Provide the (x, y) coordinate of the cell's center where the given text is located.  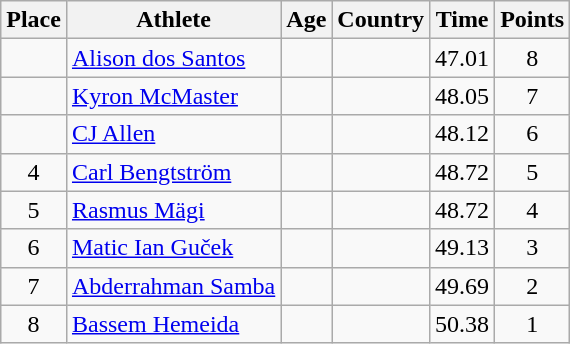
Carl Bengtström (173, 172)
Alison dos Santos (173, 58)
Points (532, 20)
Rasmus Mägi (173, 210)
49.13 (462, 248)
50.38 (462, 324)
Abderrahman Samba (173, 286)
Athlete (173, 20)
Time (462, 20)
47.01 (462, 58)
2 (532, 286)
48.12 (462, 134)
Place (34, 20)
Matic Ian Guček (173, 248)
Bassem Hemeida (173, 324)
Age (306, 20)
49.69 (462, 286)
Kyron McMaster (173, 96)
CJ Allen (173, 134)
Country (381, 20)
48.05 (462, 96)
3 (532, 248)
1 (532, 324)
